Capture the cell that displays the provided text and extract its [x, y] central coordinate. 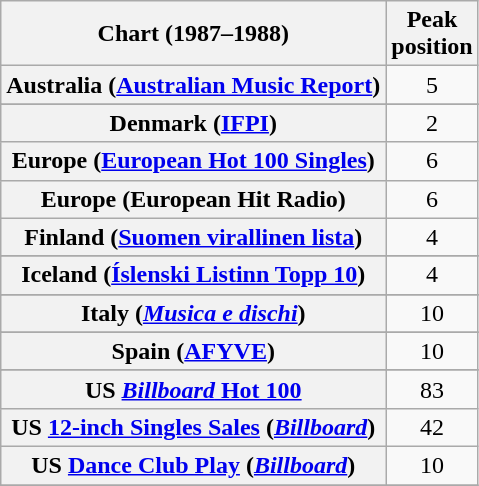
Europe (European Hit Radio) [194, 199]
2 [432, 123]
Iceland (Íslenski Listinn Topp 10) [194, 275]
5 [432, 85]
42 [432, 427]
US 12-inch Singles Sales (Billboard) [194, 427]
Italy (Musica e dischi) [194, 313]
US Billboard Hot 100 [194, 389]
83 [432, 389]
Australia (Australian Music Report) [194, 85]
US Dance Club Play (Billboard) [194, 465]
Finland (Suomen virallinen lista) [194, 237]
Europe (European Hot 100 Singles) [194, 161]
Denmark (IFPI) [194, 123]
Peakposition [432, 34]
Spain (AFYVE) [194, 351]
Chart (1987–1988) [194, 34]
